Return the (X, Y) coordinate for the center point of the cell that contains the specified text.  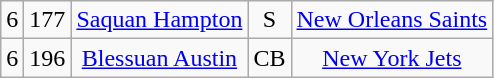
New Orleans Saints (392, 20)
Saquan Hampton (160, 20)
Blessuan Austin (160, 58)
177 (48, 20)
CB (270, 58)
196 (48, 58)
S (270, 20)
New York Jets (392, 58)
